Extract the (x, y) coordinate from the center of the cell holding the provided text.  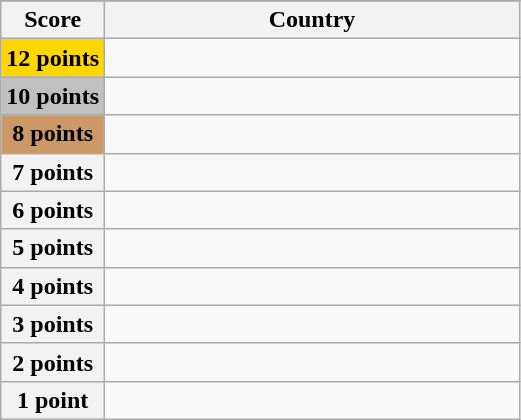
Country (312, 20)
10 points (53, 96)
8 points (53, 134)
6 points (53, 210)
3 points (53, 324)
Score (53, 20)
2 points (53, 362)
1 point (53, 400)
4 points (53, 286)
7 points (53, 172)
5 points (53, 248)
12 points (53, 58)
